Capture the cell that displays the provided text and extract its [X, Y] central coordinate. 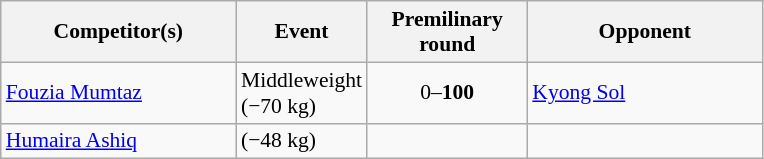
Opponent [644, 32]
0–100 [447, 92]
(−48 kg) [302, 141]
Fouzia Mumtaz [118, 92]
Humaira Ashiq [118, 141]
Kyong Sol [644, 92]
Middleweight (−70 kg) [302, 92]
Event [302, 32]
Premilinary round [447, 32]
Competitor(s) [118, 32]
